Scan for the cell matching the given text and deliver its [X, Y] coordinate at center. 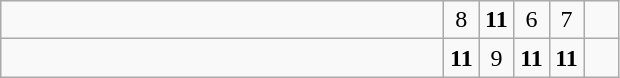
8 [462, 20]
7 [566, 20]
9 [496, 58]
6 [532, 20]
